Scan for the cell matching the given text and deliver its [x, y] coordinate at center. 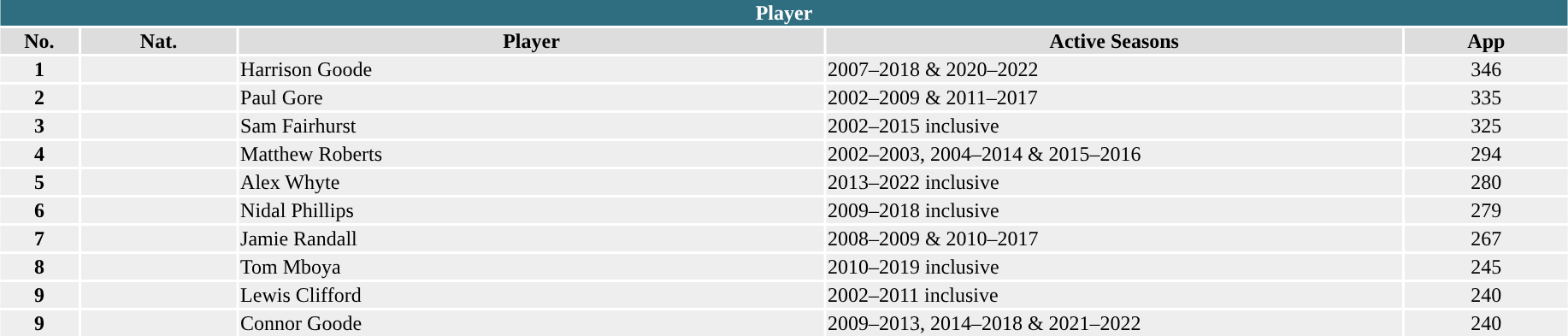
279 [1486, 210]
No. [39, 41]
294 [1486, 154]
2 [39, 97]
325 [1486, 126]
Jamie Randall [532, 239]
Active Seasons [1114, 41]
Nidal Phillips [532, 210]
Harrison Goode [532, 69]
App [1486, 41]
245 [1486, 267]
2009–2013, 2014–2018 & 2021–2022 [1114, 323]
4 [39, 154]
1 [39, 69]
2013–2022 inclusive [1114, 182]
2002–2009 & 2011–2017 [1114, 97]
2002–2003, 2004–2014 & 2015–2016 [1114, 154]
Alex Whyte [532, 182]
2008–2009 & 2010–2017 [1114, 239]
Lewis Clifford [532, 295]
Nat. [158, 41]
5 [39, 182]
Paul Gore [532, 97]
8 [39, 267]
Matthew Roberts [532, 154]
7 [39, 239]
267 [1486, 239]
280 [1486, 182]
Tom Mboya [532, 267]
Sam Fairhurst [532, 126]
3 [39, 126]
2002–2011 inclusive [1114, 295]
6 [39, 210]
2002–2015 inclusive [1114, 126]
346 [1486, 69]
2010–2019 inclusive [1114, 267]
2009–2018 inclusive [1114, 210]
335 [1486, 97]
2007–2018 & 2020–2022 [1114, 69]
Connor Goode [532, 323]
